Output the [X, Y] coordinate of the center of the cell containing the given text.  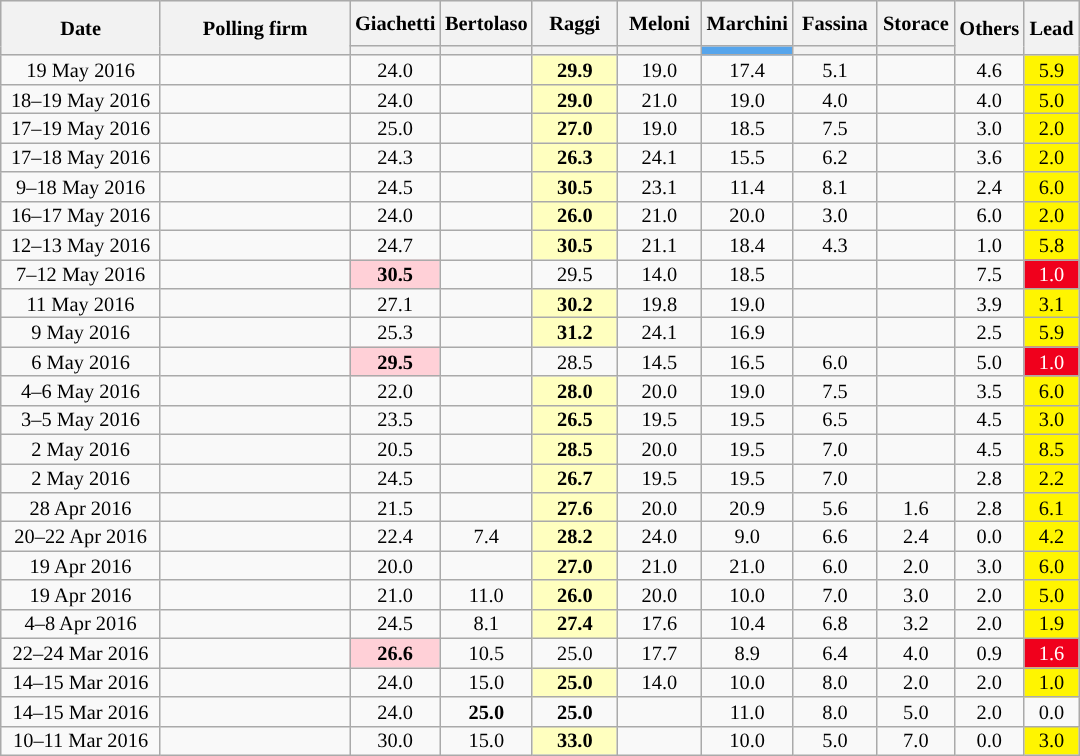
15.5 [748, 156]
18.4 [748, 244]
6.1 [1052, 506]
4.6 [989, 70]
33.0 [574, 740]
7.4 [486, 536]
17.7 [660, 652]
28.0 [574, 390]
10–11 Mar 2016 [81, 740]
3.1 [1052, 302]
21.5 [395, 506]
6 May 2016 [81, 362]
6.4 [836, 652]
10.5 [486, 652]
11.4 [748, 186]
29.9 [574, 70]
3.6 [989, 156]
21.1 [660, 244]
30.0 [395, 740]
22.0 [395, 390]
8.5 [1052, 448]
Marchini [748, 22]
3.5 [989, 390]
16.5 [748, 362]
5.6 [836, 506]
19.8 [660, 302]
16.9 [748, 332]
0.9 [989, 652]
20–22 Apr 2016 [81, 536]
Lead [1052, 28]
27.1 [395, 302]
26.6 [395, 652]
1.9 [1052, 624]
14.5 [660, 362]
7–12 May 2016 [81, 274]
28.2 [574, 536]
26.5 [574, 420]
4–6 May 2016 [81, 390]
30.2 [574, 302]
12–13 May 2016 [81, 244]
22–24 Mar 2016 [81, 652]
18–19 May 2016 [81, 98]
23.1 [660, 186]
24.7 [395, 244]
17.6 [660, 624]
26.3 [574, 156]
17–19 May 2016 [81, 128]
6.2 [836, 156]
25.3 [395, 332]
11 May 2016 [81, 302]
23.5 [395, 420]
10.4 [748, 624]
4.2 [1052, 536]
17.4 [748, 70]
Storace [916, 22]
22.4 [395, 536]
16–17 May 2016 [81, 216]
3.9 [989, 302]
17–18 May 2016 [81, 156]
3–5 May 2016 [81, 420]
3.2 [916, 624]
27.4 [574, 624]
Giachetti [395, 22]
4–8 Apr 2016 [81, 624]
2.5 [989, 332]
29.0 [574, 98]
4.3 [836, 244]
24.3 [395, 156]
9 May 2016 [81, 332]
5.8 [1052, 244]
Date [81, 28]
Polling firm [255, 28]
28 Apr 2016 [81, 506]
20.5 [395, 448]
6.8 [836, 624]
9–18 May 2016 [81, 186]
19 May 2016 [81, 70]
20.9 [748, 506]
Meloni [660, 22]
26.7 [574, 478]
5.1 [836, 70]
6.6 [836, 536]
9.0 [748, 536]
27.6 [574, 506]
Fassina [836, 22]
Bertolaso [486, 22]
6.5 [836, 420]
Others [989, 28]
8.9 [748, 652]
2.2 [1052, 478]
Raggi [574, 22]
31.2 [574, 332]
